Extract the [x, y] coordinate from the center of the cell holding the provided text.  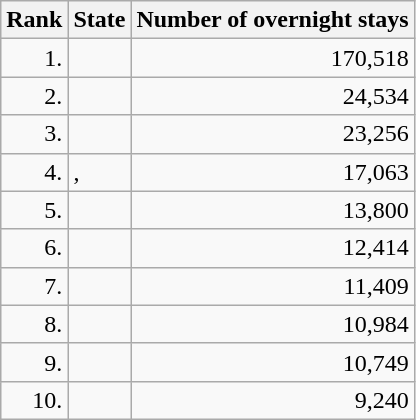
8. [34, 324]
13,800 [272, 210]
2. [34, 96]
10,749 [272, 362]
24,534 [272, 96]
Number of overnight stays [272, 20]
1. [34, 58]
9. [34, 362]
7. [34, 286]
4. [34, 172]
6. [34, 248]
17,063 [272, 172]
10. [34, 400]
170,518 [272, 58]
, [100, 172]
23,256 [272, 134]
10,984 [272, 324]
11,409 [272, 286]
3. [34, 134]
12,414 [272, 248]
State [100, 20]
9,240 [272, 400]
5. [34, 210]
Rank [34, 20]
